Find where the given text appears and provide that cell's center as (X, Y) coordinate. 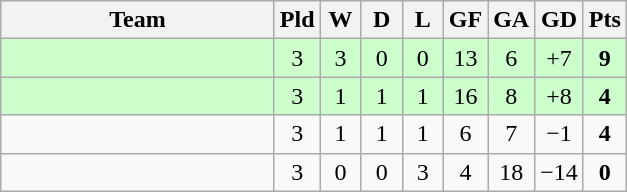
Team (138, 20)
+7 (560, 58)
+8 (560, 96)
13 (465, 58)
16 (465, 96)
D (382, 20)
8 (512, 96)
−14 (560, 172)
GF (465, 20)
W (340, 20)
18 (512, 172)
GA (512, 20)
Pld (297, 20)
9 (604, 58)
GD (560, 20)
Pts (604, 20)
L (422, 20)
−1 (560, 134)
7 (512, 134)
